Locate the cell with the specified text and output its [X, Y] center coordinate. 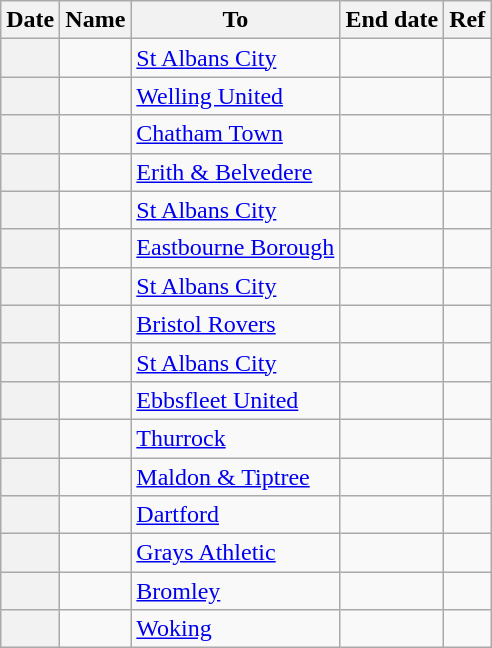
Eastbourne Borough [236, 248]
Dartford [236, 515]
Date [30, 20]
Bristol Rovers [236, 324]
Bromley [236, 591]
Ebbsfleet United [236, 400]
Grays Athletic [236, 553]
Thurrock [236, 438]
Chatham Town [236, 134]
End date [392, 20]
Erith & Belvedere [236, 172]
Welling United [236, 96]
Woking [236, 629]
Ref [468, 20]
Name [96, 20]
To [236, 20]
Maldon & Tiptree [236, 477]
